Extract the (x, y) coordinate from the center of the cell holding the provided text.  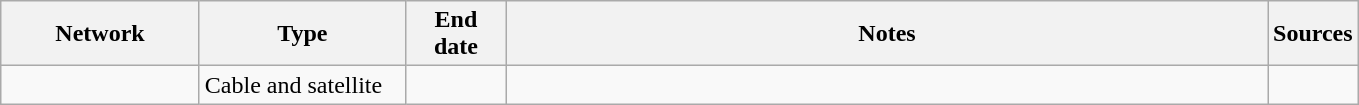
End date (456, 34)
Cable and satellite (302, 85)
Sources (1314, 34)
Network (100, 34)
Type (302, 34)
Notes (886, 34)
